Detect which cell encompasses the target text, then output its (X, Y) center coordinate. 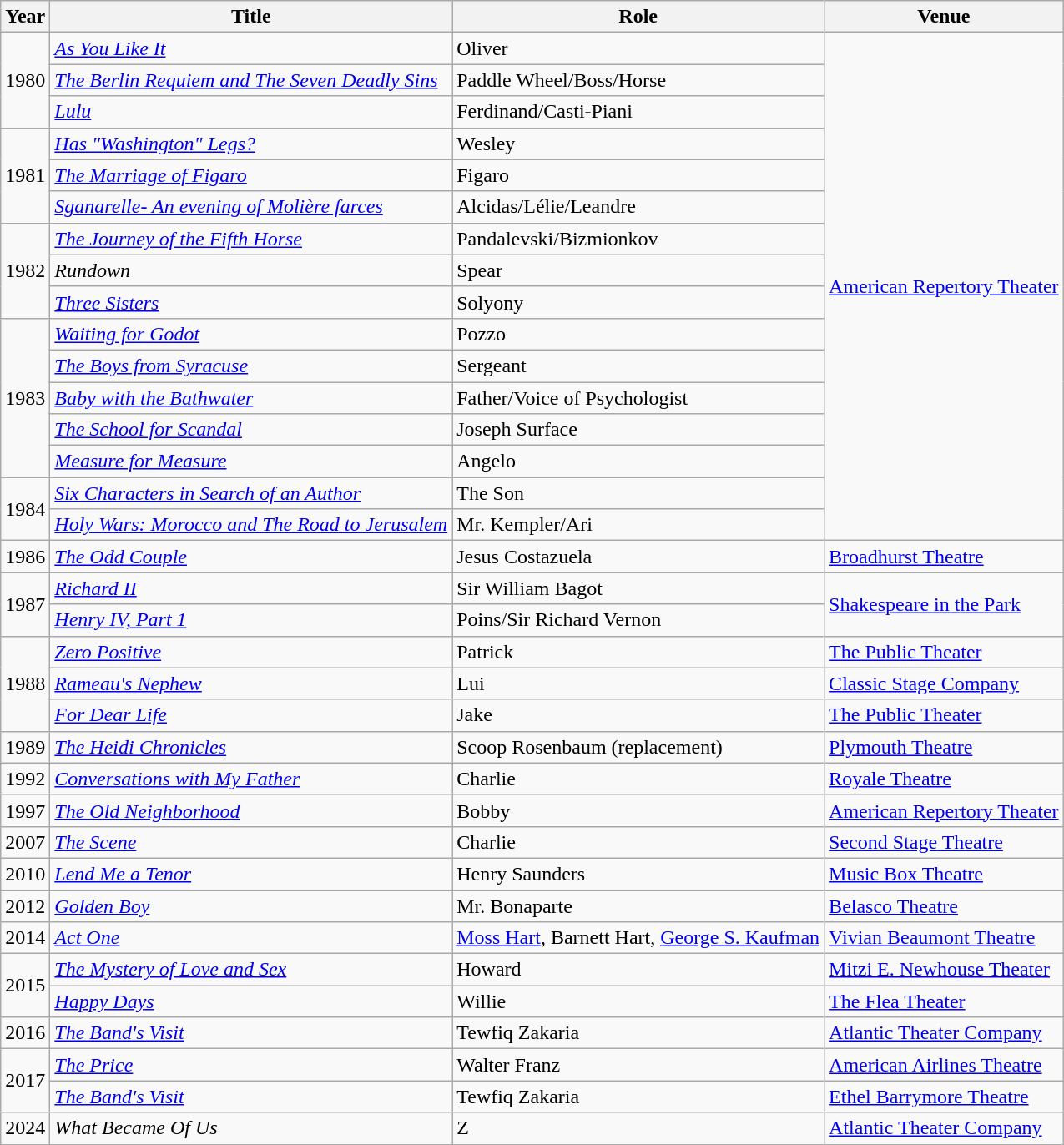
Music Box Theatre (944, 874)
1980 (25, 80)
Vivian Beaumont Theatre (944, 938)
Alcidas/Lélie/Leandre (638, 207)
Measure for Measure (251, 462)
Happy Days (251, 1001)
Jesus Costazuela (638, 557)
Plymouth Theatre (944, 747)
Waiting for Godot (251, 334)
1987 (25, 604)
Classic Stage Company (944, 683)
The Price (251, 1065)
Venue (944, 17)
Jake (638, 715)
Rameau's Nephew (251, 683)
2017 (25, 1081)
Howard (638, 970)
2014 (25, 938)
Henry IV, Part 1 (251, 620)
Belasco Theatre (944, 905)
Patrick (638, 652)
Oliver (638, 48)
1981 (25, 175)
Holy Wars: Morocco and The Road to Jerusalem (251, 525)
Sergeant (638, 366)
Three Sisters (251, 302)
2016 (25, 1033)
1984 (25, 509)
Ethel Barrymore Theatre (944, 1097)
The Mystery of Love and Sex (251, 970)
Rundown (251, 270)
Joseph Surface (638, 430)
1992 (25, 779)
Figaro (638, 175)
Lend Me a Tenor (251, 874)
The Scene (251, 842)
The Boys from Syracuse (251, 366)
Mr. Kempler/Ari (638, 525)
The Berlin Requiem and The Seven Deadly Sins (251, 80)
Sir William Bagot (638, 588)
Golden Boy (251, 905)
1989 (25, 747)
2010 (25, 874)
Role (638, 17)
Richard II (251, 588)
Moss Hart, Barnett Hart, George S. Kaufman (638, 938)
2012 (25, 905)
Spear (638, 270)
Six Characters in Search of an Author (251, 493)
Z (638, 1128)
As You Like It (251, 48)
What Became Of Us (251, 1128)
2007 (25, 842)
For Dear Life (251, 715)
Angelo (638, 462)
Paddle Wheel/Boss/Horse (638, 80)
Zero Positive (251, 652)
Sganarelle- An evening of Molière farces (251, 207)
Lui (638, 683)
Has "Washington" Legs? (251, 144)
Henry Saunders (638, 874)
The Odd Couple (251, 557)
Wesley (638, 144)
1982 (25, 270)
The Heidi Chronicles (251, 747)
Conversations with My Father (251, 779)
Year (25, 17)
The Son (638, 493)
American Airlines Theatre (944, 1065)
Walter Franz (638, 1065)
1983 (25, 397)
Bobby (638, 810)
Willie (638, 1001)
Scoop Rosenbaum (replacement) (638, 747)
Royale Theatre (944, 779)
Mr. Bonaparte (638, 905)
Title (251, 17)
Pozzo (638, 334)
Lulu (251, 112)
2024 (25, 1128)
The Flea Theater (944, 1001)
2015 (25, 986)
The Old Neighborhood (251, 810)
The Journey of the Fifth Horse (251, 239)
1986 (25, 557)
Mitzi E. Newhouse Theater (944, 970)
Act One (251, 938)
1997 (25, 810)
Poins/Sir Richard Vernon (638, 620)
1988 (25, 683)
Shakespeare in the Park (944, 604)
Broadhurst Theatre (944, 557)
Pandalevski/Bizmionkov (638, 239)
Solyony (638, 302)
The School for Scandal (251, 430)
Second Stage Theatre (944, 842)
Baby with the Bathwater (251, 398)
Father/Voice of Psychologist (638, 398)
The Marriage of Figaro (251, 175)
Ferdinand/Casti-Piani (638, 112)
